Search for the cell housing the specified text and yield its (X, Y) center coordinate. 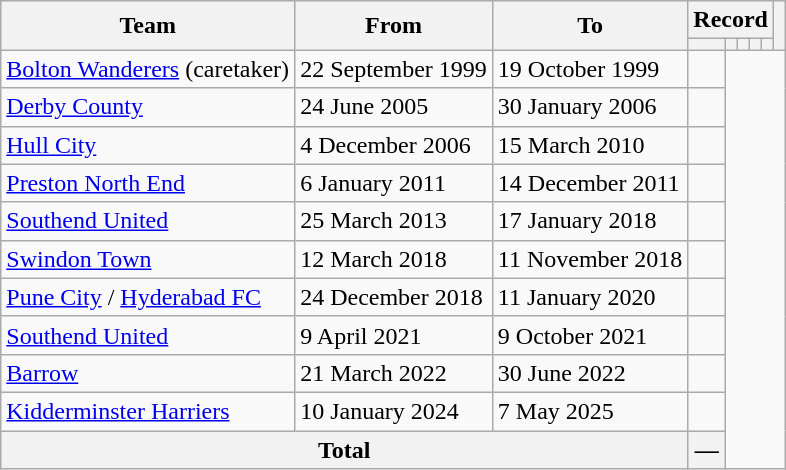
24 June 2005 (394, 107)
11 November 2018 (590, 259)
12 March 2018 (394, 259)
Derby County (148, 107)
Team (148, 26)
30 January 2006 (590, 107)
— (707, 449)
30 June 2022 (590, 373)
Record (731, 20)
9 October 2021 (590, 335)
Pune City / Hyderabad FC (148, 297)
Total (344, 449)
14 December 2011 (590, 183)
Hull City (148, 145)
25 March 2013 (394, 221)
Preston North End (148, 183)
9 April 2021 (394, 335)
17 January 2018 (590, 221)
6 January 2011 (394, 183)
24 December 2018 (394, 297)
Kidderminster Harriers (148, 411)
From (394, 26)
Bolton Wanderers (caretaker) (148, 69)
10 January 2024 (394, 411)
7 May 2025 (590, 411)
11 January 2020 (590, 297)
21 March 2022 (394, 373)
To (590, 26)
Swindon Town (148, 259)
22 September 1999 (394, 69)
19 October 1999 (590, 69)
4 December 2006 (394, 145)
15 March 2010 (590, 145)
Barrow (148, 373)
